Locate the cell with the specified text and output its [x, y] center coordinate. 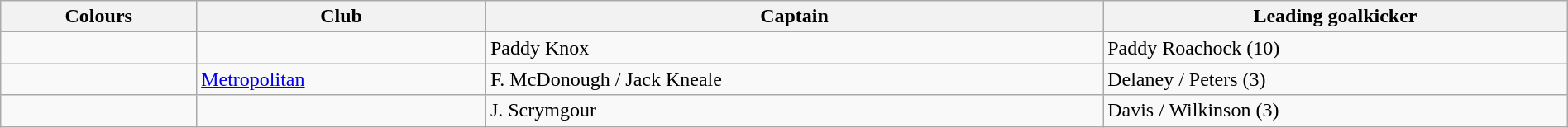
Captain [794, 17]
Club [342, 17]
Paddy Knox [794, 48]
Metropolitan [342, 79]
Colours [99, 17]
Paddy Roachock (10) [1336, 48]
F. McDonough / Jack Kneale [794, 79]
Davis / Wilkinson (3) [1336, 111]
Delaney / Peters (3) [1336, 79]
Leading goalkicker [1336, 17]
J. Scrymgour [794, 111]
